Output the (X, Y) coordinate of the center of the cell containing the given text.  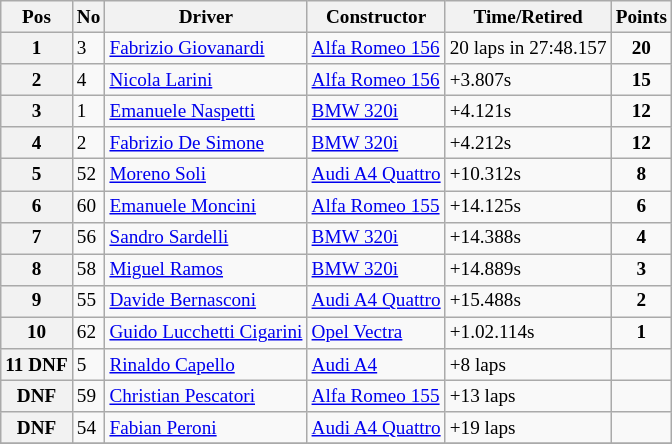
+14.125s (528, 206)
62 (88, 333)
52 (88, 175)
Audi A4 (376, 365)
58 (88, 270)
+19 laps (528, 428)
+14.889s (528, 270)
20 laps in 27:48.157 (528, 48)
10 (37, 333)
Fabrizio Giovanardi (206, 48)
20 (641, 48)
+1.02.114s (528, 333)
60 (88, 206)
+3.807s (528, 80)
55 (88, 301)
Points (641, 17)
Rinaldo Capello (206, 365)
Constructor (376, 17)
+8 laps (528, 365)
Pos (37, 17)
Time/Retired (528, 17)
Emanuele Moncini (206, 206)
Sandro Sardelli (206, 238)
7 (37, 238)
+14.388s (528, 238)
54 (88, 428)
+15.488s (528, 301)
+4.212s (528, 143)
No (88, 17)
Guido Lucchetti Cigarini (206, 333)
+13 laps (528, 396)
Emanuele Naspetti (206, 111)
Miguel Ramos (206, 270)
Moreno Soli (206, 175)
+4.121s (528, 111)
Davide Bernasconi (206, 301)
Nicola Larini (206, 80)
Fabian Peroni (206, 428)
15 (641, 80)
Driver (206, 17)
11 DNF (37, 365)
Opel Vectra (376, 333)
56 (88, 238)
9 (37, 301)
Christian Pescatori (206, 396)
Fabrizio De Simone (206, 143)
+10.312s (528, 175)
59 (88, 396)
